Output the (X, Y) coordinate of the center of the cell containing the given text.  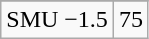
SMU −1.5 (58, 20)
75 (130, 20)
